Scan for the cell matching the given text and deliver its (x, y) coordinate at center. 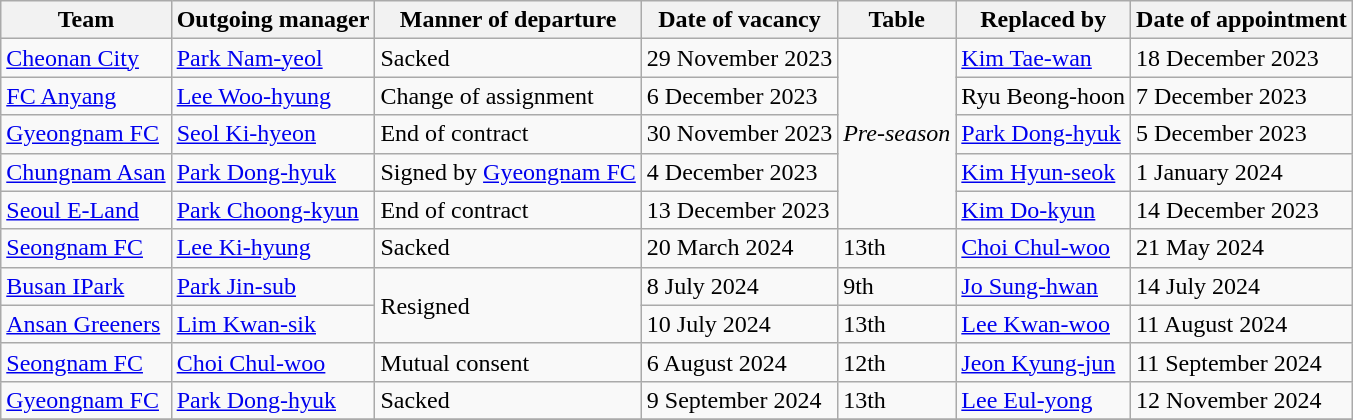
12th (897, 362)
Manner of departure (508, 20)
FC Anyang (86, 96)
21 May 2024 (1242, 248)
Jo Sung-hwan (1044, 286)
Lee Ki-hyung (273, 248)
Jeon Kyung-jun (1044, 362)
11 September 2024 (1242, 362)
1 January 2024 (1242, 172)
Seol Ki-hyeon (273, 134)
Park Nam-yeol (273, 58)
Cheonan City (86, 58)
Lim Kwan-sik (273, 324)
13 December 2023 (739, 210)
Signed by Gyeongnam FC (508, 172)
10 July 2024 (739, 324)
Busan IPark (86, 286)
Park Jin-sub (273, 286)
14 July 2024 (1242, 286)
Table (897, 20)
Resigned (508, 305)
6 August 2024 (739, 362)
Lee Eul-yong (1044, 400)
Seoul E-Land (86, 210)
12 November 2024 (1242, 400)
7 December 2023 (1242, 96)
Team (86, 20)
Date of appointment (1242, 20)
Lee Woo-hyung (273, 96)
Park Choong-kyun (273, 210)
Pre-season (897, 134)
29 November 2023 (739, 58)
6 December 2023 (739, 96)
Change of assignment (508, 96)
Ansan Greeners (86, 324)
Kim Tae-wan (1044, 58)
Replaced by (1044, 20)
4 December 2023 (739, 172)
Lee Kwan-woo (1044, 324)
9th (897, 286)
11 August 2024 (1242, 324)
Chungnam Asan (86, 172)
8 July 2024 (739, 286)
Date of vacancy (739, 20)
Kim Do-kyun (1044, 210)
Outgoing manager (273, 20)
14 December 2023 (1242, 210)
Mutual consent (508, 362)
30 November 2023 (739, 134)
9 September 2024 (739, 400)
Kim Hyun-seok (1044, 172)
18 December 2023 (1242, 58)
20 March 2024 (739, 248)
Ryu Beong-hoon (1044, 96)
5 December 2023 (1242, 134)
